Identify which cell holds the provided text, then report its (X, Y) central coordinate. 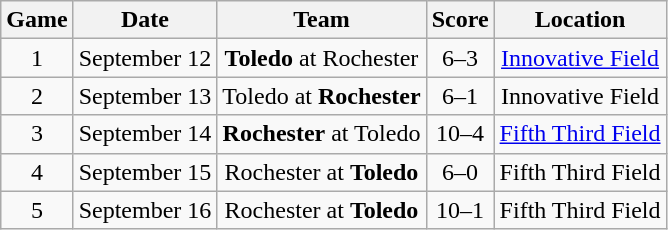
6–3 (460, 58)
2 (37, 96)
1 (37, 58)
Team (322, 20)
4 (37, 172)
6–1 (460, 96)
Score (460, 20)
September 16 (145, 210)
10–1 (460, 210)
Location (580, 20)
Date (145, 20)
6–0 (460, 172)
3 (37, 134)
September 12 (145, 58)
September 13 (145, 96)
September 15 (145, 172)
10–4 (460, 134)
Game (37, 20)
5 (37, 210)
September 14 (145, 134)
